Scan for the cell matching the given text and deliver its (x, y) coordinate at center. 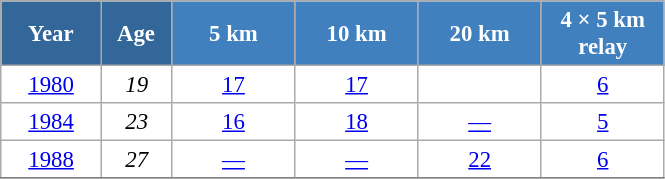
16 (234, 122)
1988 (52, 160)
1984 (52, 122)
23 (136, 122)
4 × 5 km relay (602, 34)
18 (356, 122)
20 km (480, 34)
10 km (356, 34)
5 (602, 122)
19 (136, 85)
Age (136, 34)
Year (52, 34)
27 (136, 160)
22 (480, 160)
5 km (234, 34)
1980 (52, 85)
